From the cell containing the given text, extract its center point as (X, Y) coordinate. 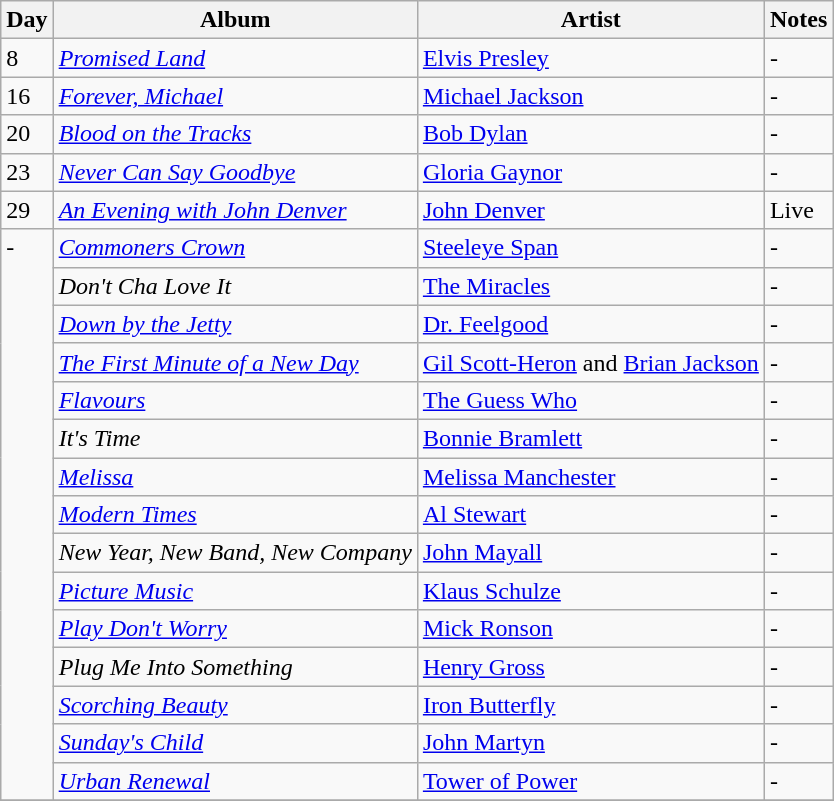
Melissa (235, 477)
John Denver (590, 210)
An Evening with John Denver (235, 210)
Mick Ronson (590, 629)
Dr. Feelgood (590, 324)
Forever, Michael (235, 96)
The Miracles (590, 286)
Commoners Crown (235, 248)
Elvis Presley (590, 58)
Down by the Jetty (235, 324)
Iron Butterfly (590, 705)
Scorching Beauty (235, 705)
Gil Scott-Heron and Brian Jackson (590, 362)
29 (27, 210)
23 (27, 172)
Al Stewart (590, 515)
Picture Music (235, 591)
Sunday's Child (235, 743)
Play Don't Worry (235, 629)
Artist (590, 20)
The Guess Who (590, 400)
Don't Cha Love It (235, 286)
Flavours (235, 400)
Henry Gross (590, 667)
Plug Me Into Something (235, 667)
Klaus Schulze (590, 591)
Steeleye Span (590, 248)
Album (235, 20)
Blood on the Tracks (235, 134)
Bonnie Bramlett (590, 438)
Live (798, 210)
Never Can Say Goodbye (235, 172)
Bob Dylan (590, 134)
Tower of Power (590, 781)
Promised Land (235, 58)
Modern Times (235, 515)
Gloria Gaynor (590, 172)
Day (27, 20)
The First Minute of a New Day (235, 362)
John Martyn (590, 743)
Urban Renewal (235, 781)
Melissa Manchester (590, 477)
Michael Jackson (590, 96)
John Mayall (590, 553)
It's Time (235, 438)
New Year, New Band, New Company (235, 553)
20 (27, 134)
8 (27, 58)
16 (27, 96)
Notes (798, 20)
